Find where the given text appears and provide that cell's center as [X, Y] coordinate. 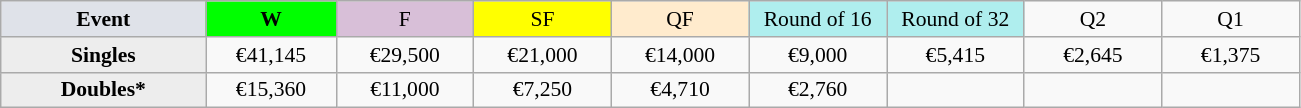
€29,500 [405, 55]
€15,360 [271, 90]
€7,250 [543, 90]
Q2 [1093, 19]
W [271, 19]
€14,000 [680, 55]
€11,000 [405, 90]
Doubles* [104, 90]
€4,710 [680, 90]
F [405, 19]
Q1 [1231, 19]
Event [104, 19]
Round of 16 [818, 19]
€1,375 [1231, 55]
€2,645 [1093, 55]
€9,000 [818, 55]
Singles [104, 55]
Round of 32 [955, 19]
€21,000 [543, 55]
€2,760 [818, 90]
QF [680, 19]
SF [543, 19]
€41,145 [271, 55]
€5,415 [955, 55]
